Capture the cell that displays the provided text and extract its (x, y) central coordinate. 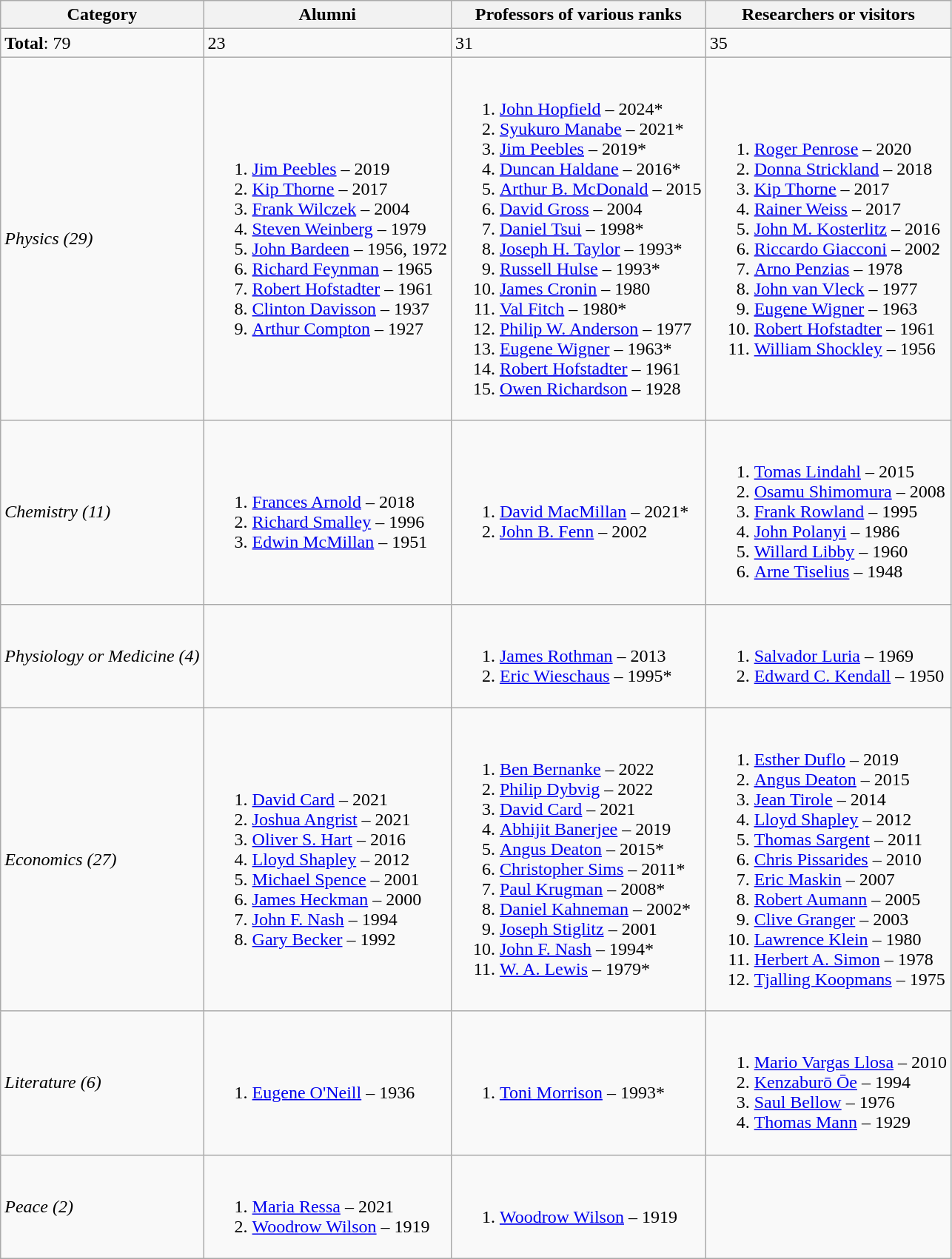
Professors of various ranks (578, 15)
31 (578, 43)
23 (327, 43)
Salvador Luria – 1969Edward C. Kendall – 1950 (828, 656)
Peace (2) (102, 1206)
Category (102, 15)
James Rothman – 2013Eric Wieschaus – 1995* (578, 656)
Total: 79 (102, 43)
Frances Arnold – 2018Richard Smalley – 1996Edwin McMillan – 1951 (327, 512)
Researchers or visitors (828, 15)
Maria Ressa – 2021Woodrow Wilson – 1919 (327, 1206)
Physiology or Medicine (4) (102, 656)
Literature (6) (102, 1083)
Economics (27) (102, 859)
David MacMillan – 2021*John B. Fenn – 2002 (578, 512)
Physics (29) (102, 238)
Woodrow Wilson – 1919 (578, 1206)
Eugene O'Neill – 1936 (327, 1083)
35 (828, 43)
Toni Morrison – 1993* (578, 1083)
Mario Vargas Llosa – 2010Kenzaburō Ōe – 1994Saul Bellow – 1976Thomas Mann – 1929 (828, 1083)
Tomas Lindahl – 2015Osamu Shimomura – 2008Frank Rowland – 1995John Polanyi – 1986Willard Libby – 1960Arne Tiselius – 1948 (828, 512)
Chemistry (11) (102, 512)
Alumni (327, 15)
